From the cell containing the given text, extract its center point as (x, y) coordinate. 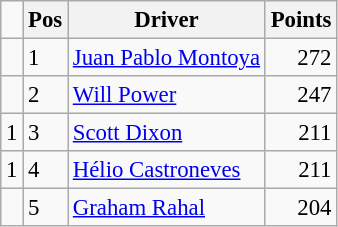
247 (300, 95)
Juan Pablo Montoya (167, 58)
Pos (46, 20)
Graham Rahal (167, 208)
Hélio Castroneves (167, 170)
Scott Dixon (167, 133)
272 (300, 58)
Will Power (167, 95)
4 (46, 170)
204 (300, 208)
2 (46, 95)
3 (46, 133)
Driver (167, 20)
Points (300, 20)
5 (46, 208)
